Pinpoint the cell where the given text exists, returning its (x, y) midpoint coordinate. 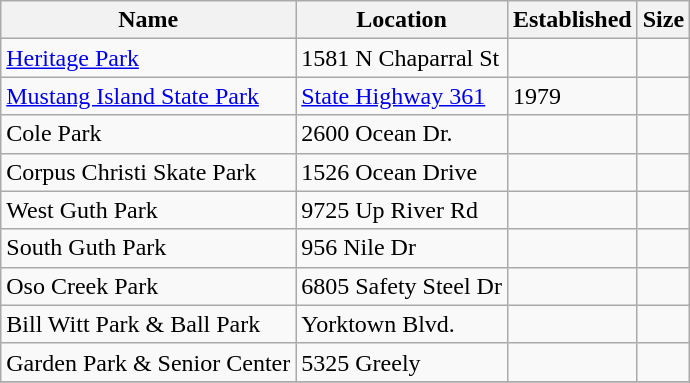
2600 Ocean Dr. (402, 134)
State Highway 361 (402, 96)
Yorktown Blvd. (402, 324)
Established (572, 20)
Oso Creek Park (148, 286)
South Guth Park (148, 248)
Corpus Christi Skate Park (148, 172)
5325 Greely (402, 362)
Garden Park & Senior Center (148, 362)
956 Nile Dr (402, 248)
Bill Witt Park & Ball Park (148, 324)
1526 Ocean Drive (402, 172)
West Guth Park (148, 210)
1581 N Chaparral St (402, 58)
Cole Park (148, 134)
Heritage Park (148, 58)
Size (663, 20)
9725 Up River Rd (402, 210)
Location (402, 20)
Mustang Island State Park (148, 96)
1979 (572, 96)
6805 Safety Steel Dr (402, 286)
Name (148, 20)
